Return (x, y) of the center of cell containing provided text 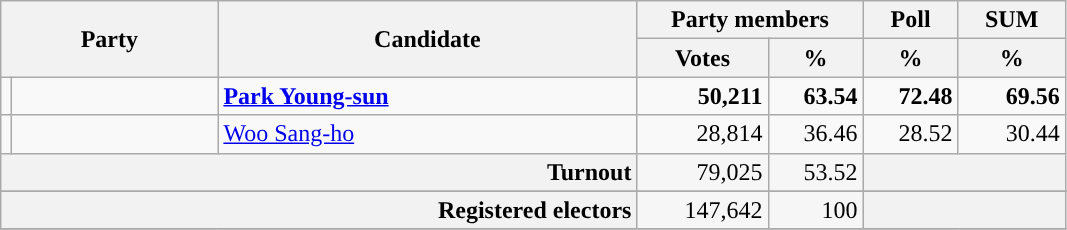
28,814 (702, 134)
50,211 (702, 96)
63.54 (816, 96)
30.44 (1012, 134)
69.56 (1012, 96)
SUM (1012, 20)
72.48 (910, 96)
Registered electors (319, 210)
100 (816, 210)
36.46 (816, 134)
Park Young-sun (428, 96)
Turnout (319, 172)
Woo Sang-ho (428, 134)
Votes (702, 58)
Party members (750, 20)
79,025 (702, 172)
28.52 (910, 134)
53.52 (816, 172)
147,642 (702, 210)
Party (110, 39)
Poll (910, 20)
Candidate (428, 39)
